Identify which cell holds the provided text, then report its (x, y) central coordinate. 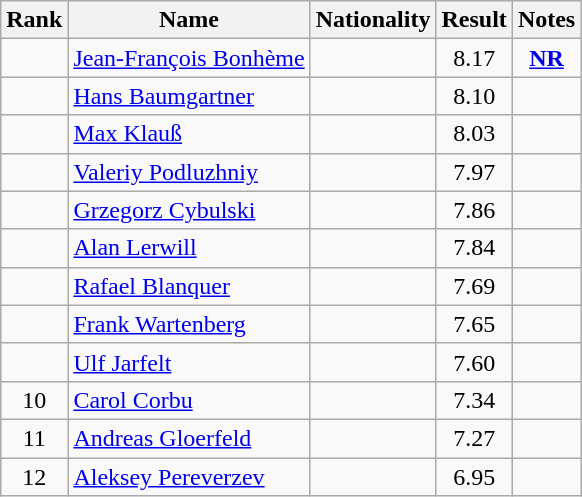
7.97 (474, 172)
Aleksey Pereverzev (189, 477)
6.95 (474, 477)
Result (474, 20)
10 (34, 400)
Carol Corbu (189, 400)
7.84 (474, 248)
Name (189, 20)
8.10 (474, 96)
Alan Lerwill (189, 248)
7.65 (474, 324)
Ulf Jarfelt (189, 362)
Jean-François Bonhème (189, 58)
Grzegorz Cybulski (189, 210)
Frank Wartenberg (189, 324)
Nationality (373, 20)
8.17 (474, 58)
Notes (546, 20)
12 (34, 477)
NR (546, 58)
Hans Baumgartner (189, 96)
7.34 (474, 400)
7.69 (474, 286)
Rank (34, 20)
11 (34, 438)
Rafael Blanquer (189, 286)
7.27 (474, 438)
Valeriy Podluzhniy (189, 172)
Andreas Gloerfeld (189, 438)
7.86 (474, 210)
Max Klauß (189, 134)
7.60 (474, 362)
8.03 (474, 134)
